Find where the given text appears and provide that cell's center as [X, Y] coordinate. 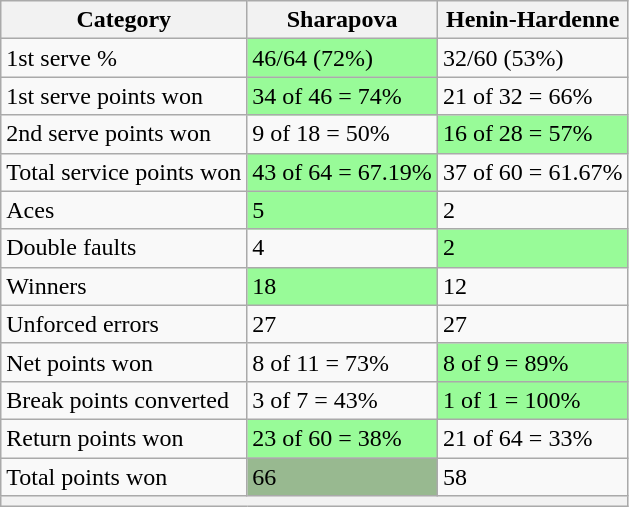
8 of 9 = 89% [532, 362]
3 of 7 = 43% [342, 400]
18 [342, 286]
21 of 32 = 66% [532, 96]
Return points won [124, 438]
4 [342, 248]
2nd serve points won [124, 134]
Unforced errors [124, 324]
1st serve points won [124, 96]
Winners [124, 286]
Category [124, 20]
Net points won [124, 362]
Double faults [124, 248]
Aces [124, 210]
Sharapova [342, 20]
1 of 1 = 100% [532, 400]
32/60 (53%) [532, 58]
21 of 64 = 33% [532, 438]
37 of 60 = 61.67% [532, 172]
66 [342, 477]
16 of 28 = 57% [532, 134]
Henin-Hardenne [532, 20]
Total points won [124, 477]
5 [342, 210]
1st serve % [124, 58]
43 of 64 = 67.19% [342, 172]
23 of 60 = 38% [342, 438]
34 of 46 = 74% [342, 96]
46/64 (72%) [342, 58]
Total service points won [124, 172]
12 [532, 286]
58 [532, 477]
9 of 18 = 50% [342, 134]
8 of 11 = 73% [342, 362]
Break points converted [124, 400]
